Output the (X, Y) coordinate of the center of the cell containing the given text.  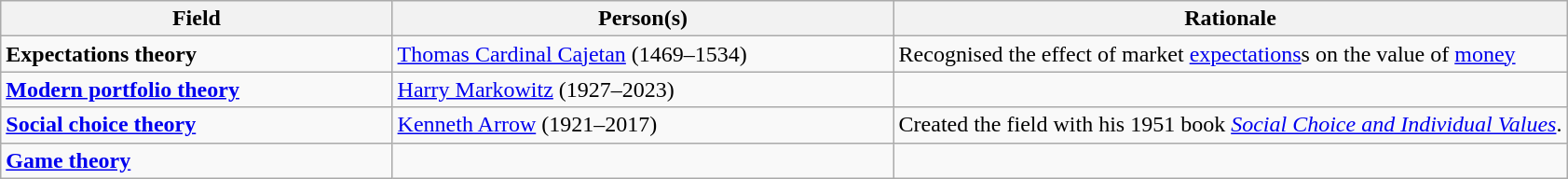
Field (197, 19)
Thomas Cardinal Cajetan (1469–1534) (643, 54)
Rationale (1230, 19)
Game theory (197, 160)
Social choice theory (197, 125)
Expectations theory (197, 54)
Kenneth Arrow (1921–2017) (643, 125)
Modern portfolio theory (197, 89)
Harry Markowitz (1927–2023) (643, 89)
Created the field with his 1951 book Social Choice and Individual Values. (1230, 125)
Recognised the effect of market expectationss on the value of money (1230, 54)
Person(s) (643, 19)
